Find where the given text appears and provide that cell's center as [X, Y] coordinate. 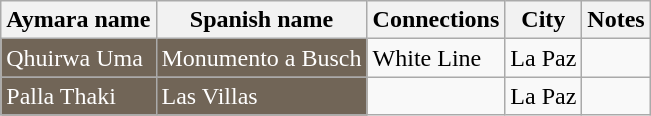
Spanish name [262, 20]
City [544, 20]
Monumento a Busch [262, 58]
Connections [436, 20]
White Line [436, 58]
Qhuirwa Uma [78, 58]
Palla Thaki [78, 96]
Las Villas [262, 96]
Aymara name [78, 20]
Notes [616, 20]
